Scan for the cell matching the given text and deliver its [X, Y] coordinate at center. 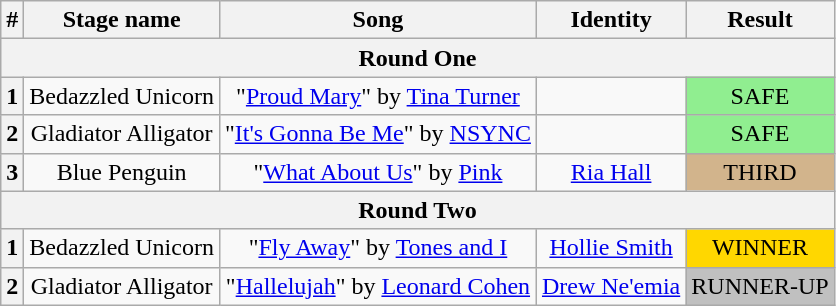
Drew Ne'emia [610, 286]
Ria Hall [610, 172]
Round One [418, 58]
3 [12, 172]
# [12, 20]
Identity [610, 20]
RUNNER-UP [760, 286]
Result [760, 20]
"Proud Mary" by Tina Turner [378, 96]
Song [378, 20]
Round Two [418, 210]
Stage name [122, 20]
"Fly Away" by Tones and I [378, 248]
"It's Gonna Be Me" by NSYNC [378, 134]
Hollie Smith [610, 248]
WINNER [760, 248]
THIRD [760, 172]
"Hallelujah" by Leonard Cohen [378, 286]
Blue Penguin [122, 172]
"What About Us" by Pink [378, 172]
